Capture the cell that displays the provided text and extract its (X, Y) central coordinate. 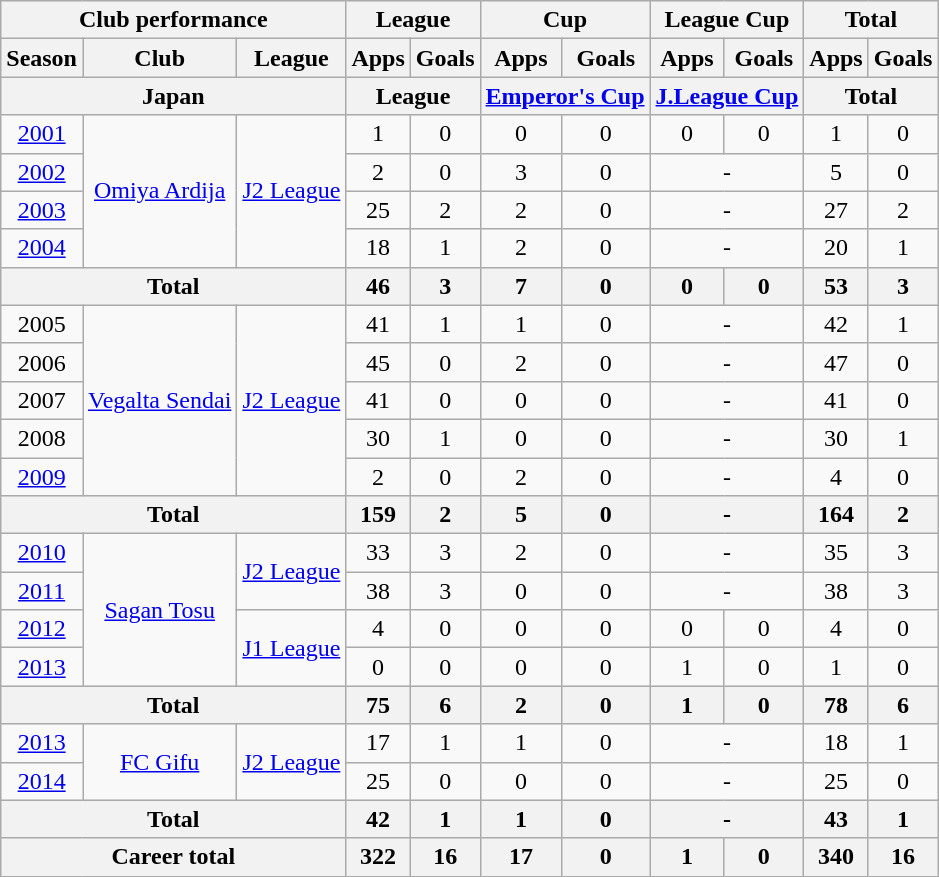
FC Gifu (159, 762)
7 (521, 286)
322 (378, 857)
164 (836, 515)
53 (836, 286)
J1 League (292, 648)
340 (836, 857)
2007 (42, 400)
Omiya Ardija (159, 191)
45 (378, 362)
2014 (42, 781)
League Cup (727, 20)
Emperor's Cup (565, 96)
Club (159, 58)
78 (836, 705)
Club performance (174, 20)
2008 (42, 438)
Career total (174, 857)
2002 (42, 172)
2005 (42, 324)
27 (836, 210)
2004 (42, 248)
47 (836, 362)
43 (836, 819)
20 (836, 248)
2010 (42, 553)
2011 (42, 591)
Sagan Tosu (159, 610)
Vegalta Sendai (159, 400)
J.League Cup (727, 96)
Season (42, 58)
46 (378, 286)
Japan (174, 96)
2006 (42, 362)
35 (836, 553)
159 (378, 515)
2003 (42, 210)
2012 (42, 629)
33 (378, 553)
75 (378, 705)
2009 (42, 477)
Cup (565, 20)
2001 (42, 134)
